For the text-containing cell, return its midpoint in [X, Y] coordinate format. 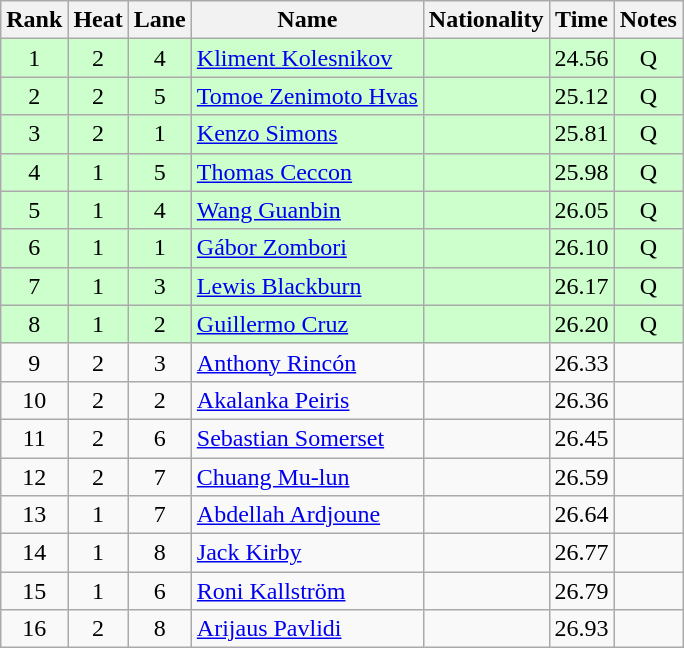
Thomas Ceccon [307, 172]
Kliment Kolesnikov [307, 58]
26.17 [582, 286]
9 [34, 362]
Arijaus Pavlidi [307, 629]
26.59 [582, 477]
Jack Kirby [307, 553]
26.77 [582, 553]
Roni Kallström [307, 591]
26.20 [582, 324]
15 [34, 591]
26.64 [582, 515]
26.36 [582, 400]
Lewis Blackburn [307, 286]
Name [307, 20]
26.05 [582, 210]
24.56 [582, 58]
13 [34, 515]
26.79 [582, 591]
Chuang Mu-lun [307, 477]
26.33 [582, 362]
Nationality [486, 20]
26.45 [582, 438]
14 [34, 553]
25.81 [582, 134]
Lane [160, 20]
Gábor Zombori [307, 248]
10 [34, 400]
26.93 [582, 629]
Rank [34, 20]
Abdellah Ardjoune [307, 515]
11 [34, 438]
Akalanka Peiris [307, 400]
26.10 [582, 248]
Kenzo Simons [307, 134]
Wang Guanbin [307, 210]
Anthony Rincón [307, 362]
16 [34, 629]
25.98 [582, 172]
Time [582, 20]
Heat [98, 20]
Tomoe Zenimoto Hvas [307, 96]
Guillermo Cruz [307, 324]
12 [34, 477]
Sebastian Somerset [307, 438]
Notes [648, 20]
25.12 [582, 96]
